Pinpoint the cell where the given text exists, returning its (x, y) midpoint coordinate. 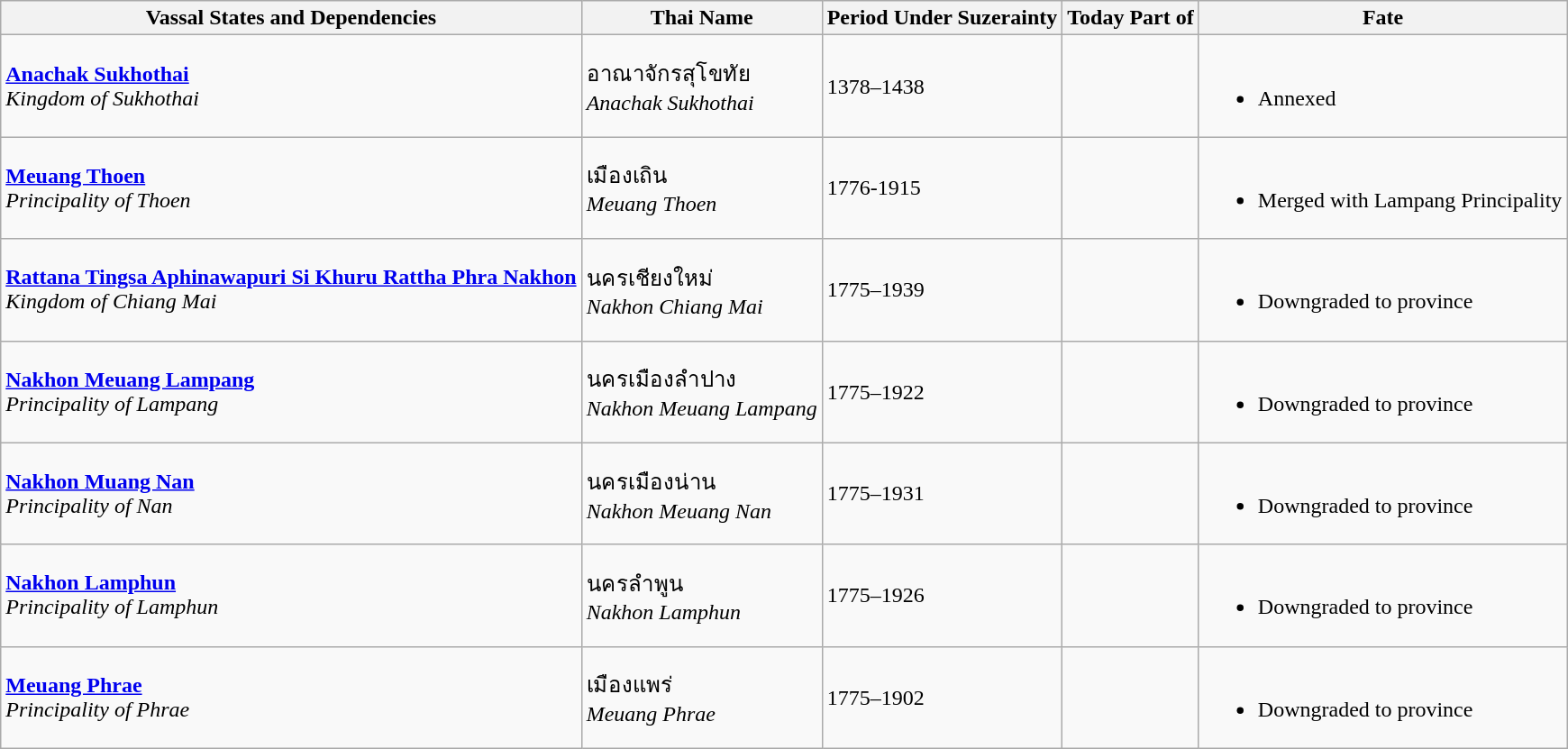
Meuang PhraePrincipality of Phrae (291, 698)
นครเชียงใหม่Nakhon Chiang Mai (701, 290)
Nakhon LamphunPrincipality of Lamphun (291, 595)
Period Under Suzerainty (943, 18)
Meuang ThoenPrincipality of Thoen (291, 187)
1378–1438 (943, 87)
นครลำพูนNakhon Lamphun (701, 595)
นครเมืองน่านNakhon Meuang Nan (701, 494)
Today Part of (1131, 18)
1775–1926 (943, 595)
Nakhon Meuang LampangPrincipality of Lampang (291, 391)
เมืองแพร่Meuang Phrae (701, 698)
Nakhon Muang NanPrincipality of Nan (291, 494)
นครเมืองลำปางNakhon Meuang Lampang (701, 391)
1775–1922 (943, 391)
Fate (1382, 18)
เมืองเถินMeuang Thoen (701, 187)
Merged with Lampang Principality (1382, 187)
1775–1931 (943, 494)
Annexed (1382, 87)
อาณาจักรสุโขทัยAnachak Sukhothai (701, 87)
1775–1939 (943, 290)
Thai Name (701, 18)
1775–1902 (943, 698)
Rattana Tingsa Aphinawapuri Si Khuru Rattha Phra NakhonKingdom of Chiang Mai (291, 290)
1776-1915 (943, 187)
Vassal States and Dependencies (291, 18)
Anachak SukhothaiKingdom of Sukhothai (291, 87)
